Determine the [x, y] coordinate at the center of the cell enclosing the given text.  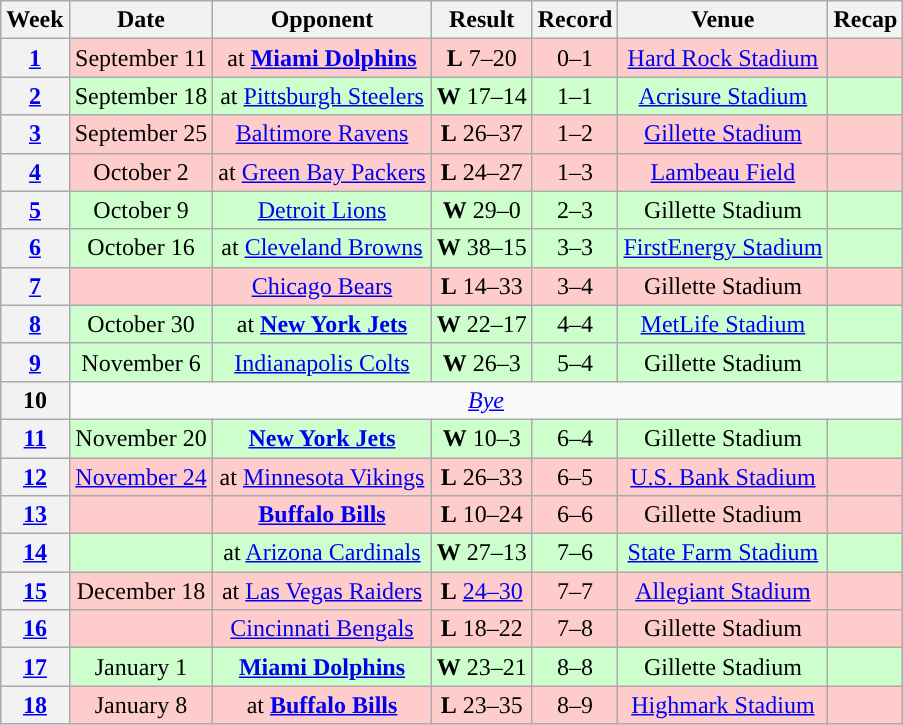
October 9 [141, 210]
Date [141, 20]
State Farm Stadium [723, 553]
5 [35, 210]
3 [35, 134]
2–3 [575, 210]
5–4 [575, 362]
November 6 [141, 362]
6–6 [575, 515]
8–8 [575, 667]
November 24 [141, 477]
at Pittsburgh Steelers [322, 96]
1–2 [575, 134]
Record [575, 20]
at Las Vegas Raiders [322, 591]
3–3 [575, 248]
9 [35, 362]
7 [35, 286]
Highmark Stadium [723, 705]
New York Jets [322, 438]
Week [35, 20]
Cincinnati Bengals [322, 629]
at Arizona Cardinals [322, 553]
0–1 [575, 58]
Baltimore Ravens [322, 134]
18 [35, 705]
L 23–35 [482, 705]
Recap [866, 20]
17 [35, 667]
L 7–20 [482, 58]
6 [35, 248]
Allegiant Stadium [723, 591]
1–3 [575, 172]
Miami Dolphins [322, 667]
W 27–13 [482, 553]
4–4 [575, 324]
L 14–33 [482, 286]
11 [35, 438]
L 24–27 [482, 172]
Acrisure Stadium [723, 96]
at Miami Dolphins [322, 58]
October 16 [141, 248]
7–6 [575, 553]
W 10–3 [482, 438]
Lambeau Field [723, 172]
W 38–15 [482, 248]
September 18 [141, 96]
8–9 [575, 705]
January 8 [141, 705]
15 [35, 591]
at New York Jets [322, 324]
October 2 [141, 172]
Result [482, 20]
W 26–3 [482, 362]
1–1 [575, 96]
L 24–30 [482, 591]
6–5 [575, 477]
3–4 [575, 286]
2 [35, 96]
8 [35, 324]
L 26–37 [482, 134]
W 23–21 [482, 667]
at Minnesota Vikings [322, 477]
Buffalo Bills [322, 515]
13 [35, 515]
January 1 [141, 667]
October 30 [141, 324]
at Buffalo Bills [322, 705]
Detroit Lions [322, 210]
FirstEnergy Stadium [723, 248]
December 18 [141, 591]
L 10–24 [482, 515]
November 20 [141, 438]
16 [35, 629]
L 26–33 [482, 477]
W 29–0 [482, 210]
L 18–22 [482, 629]
Opponent [322, 20]
September 11 [141, 58]
1 [35, 58]
MetLife Stadium [723, 324]
4 [35, 172]
7–7 [575, 591]
U.S. Bank Stadium [723, 477]
7–8 [575, 629]
Hard Rock Stadium [723, 58]
12 [35, 477]
at Green Bay Packers [322, 172]
Venue [723, 20]
W 22–17 [482, 324]
September 25 [141, 134]
Bye [486, 400]
Indianapolis Colts [322, 362]
W 17–14 [482, 96]
14 [35, 553]
at Cleveland Browns [322, 248]
10 [35, 400]
Chicago Bears [322, 286]
6–4 [575, 438]
